Detect which cell encompasses the target text, then output its (x, y) center coordinate. 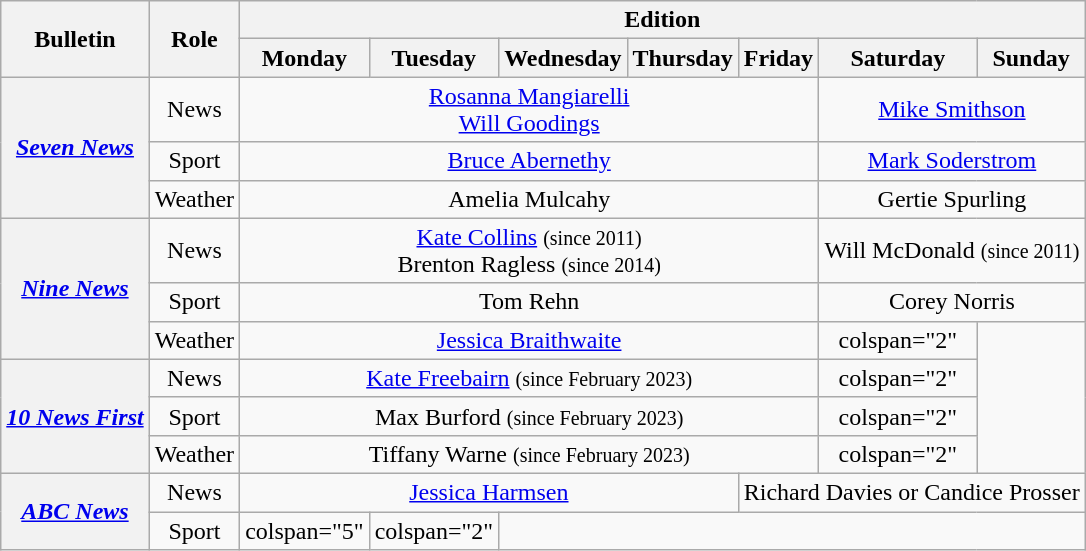
Wednesday (563, 58)
Tom Rehn (530, 302)
Jessica Braithwaite (530, 340)
Kate Freebairn (since February 2023) (530, 378)
Bruce Abernethy (530, 161)
Richard Davies or Candice Prosser (912, 492)
Mark Soderstrom (952, 161)
ABC News (75, 511)
Seven News (75, 148)
Gertie Spurling (952, 199)
Kate Collins (since 2011)Brenton Ragless (since 2014) (530, 250)
Saturday (898, 58)
10 News First (75, 416)
Rosanna MangiarelliWill Goodings (530, 110)
Bulletin (75, 39)
Jessica Harmsen (490, 492)
Corey Norris (952, 302)
Tuesday (434, 58)
Mike Smithson (952, 110)
Thursday (682, 58)
Monday (305, 58)
Nine News (75, 288)
Max Burford (since February 2023) (530, 416)
colspan="5" (305, 531)
Sunday (1031, 58)
Friday (778, 58)
Edition (663, 20)
Will McDonald (since 2011) (952, 250)
Role (194, 39)
Tiffany Warne (since February 2023) (530, 454)
Amelia Mulcahy (530, 199)
